Return the (X, Y) coordinate for the center point of the cell that contains the specified text.  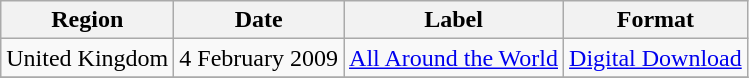
Label (454, 20)
All Around the World (454, 58)
Digital Download (656, 58)
Date (259, 20)
4 February 2009 (259, 58)
United Kingdom (88, 58)
Format (656, 20)
Region (88, 20)
